Output the [x, y] coordinate of the center of the cell containing the given text.  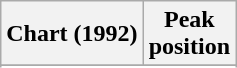
Chart (1992) [72, 34]
Peakposition [189, 34]
